Locate the cell with the specified text and output its [x, y] center coordinate. 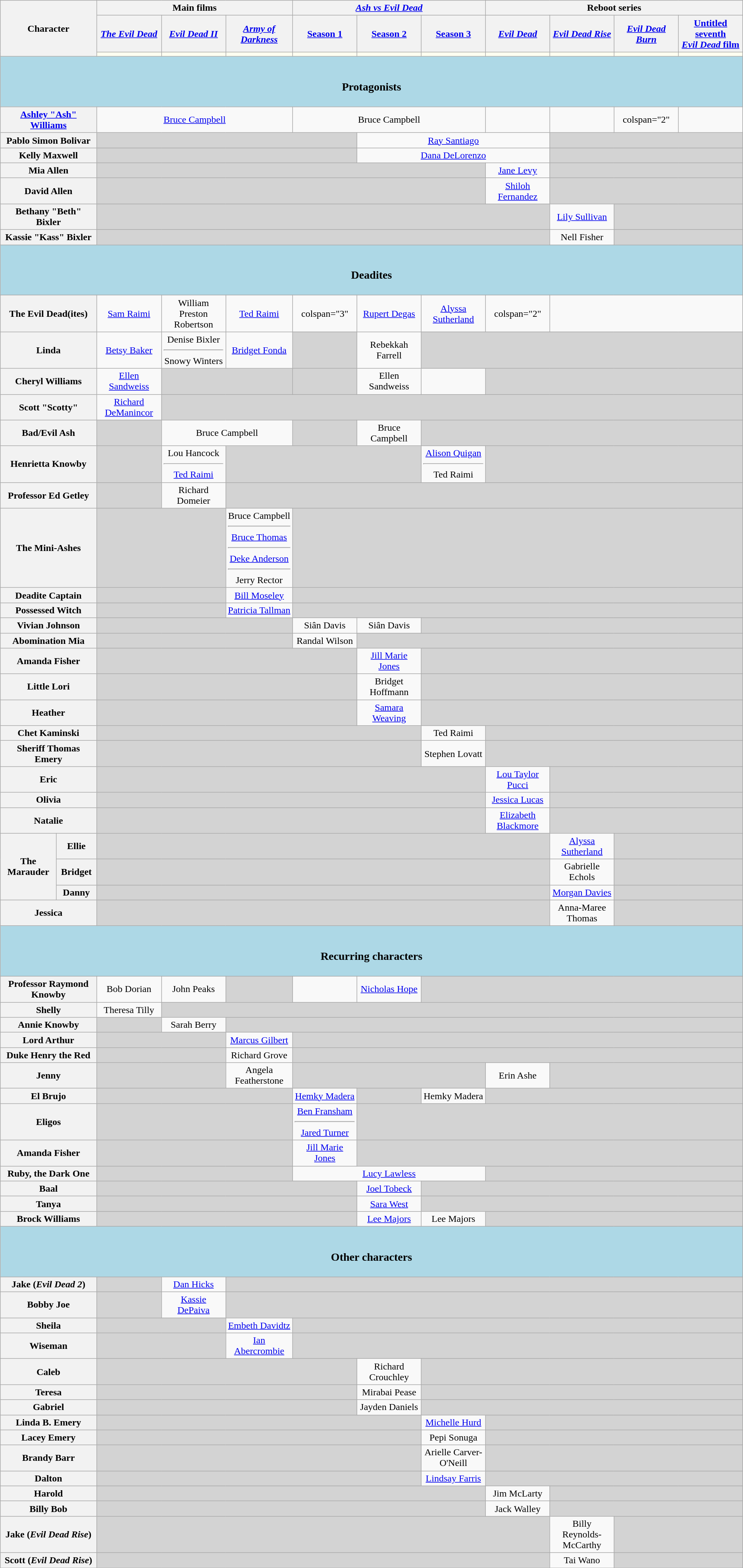
Rebekkah Farrell [389, 350]
Jake (Evil Dead Rise) [48, 1534]
Brock Williams [48, 1219]
Brandy Barr [48, 1458]
David Allen [48, 191]
Scott (Evil Dead Rise) [48, 1560]
Tai Wano [582, 1560]
Eligos [48, 1122]
Character [48, 29]
Vivian Johnson [48, 625]
Sarah Berry [194, 1025]
Lou Taylor Pucci [518, 780]
Lily Sullivan [582, 217]
Sara West [389, 1204]
Season 1 [325, 34]
Joel Tobeck [389, 1189]
Dalton [48, 1478]
Evil Dead Rise [582, 34]
Dana DeLorenzo [453, 155]
John Peaks [194, 989]
The Mini-Ashes [48, 548]
Professor Raymond Knowby [48, 989]
Erin Ashe [518, 1076]
Linda [48, 350]
Bridget Fonda [260, 350]
Deadites [371, 270]
Army of Darkness [260, 34]
Elizabeth Blackmore [518, 820]
Bill Moseley [260, 595]
Jake (Evil Dead 2) [48, 1285]
Stephen Lovatt [453, 753]
Betsy Baker [129, 350]
Jane Levy [518, 170]
Evil Dead II [194, 34]
Professor Ed Getley [48, 495]
Annie Knowby [48, 1025]
Teresa [48, 1392]
Henrietta Knowby [48, 464]
Theresa Tilly [129, 1010]
Michelle Hurd [453, 1422]
Ray Santiago [453, 140]
Possessed Witch [48, 610]
Heather [48, 713]
Untitled seventhEvil Dead film [710, 34]
Natalie [48, 820]
Jessica Lucas [518, 800]
Denise BixlerSnowy Winters [194, 350]
Lucy Lawless [389, 1173]
The Marauder [29, 867]
Nell Fisher [582, 237]
Lacey Emery [48, 1437]
Sam Raimi [129, 314]
Danny [77, 892]
Gabriel [48, 1407]
Billy Bob [48, 1508]
Harold [48, 1493]
Jayden Daniels [389, 1407]
Wiseman [48, 1346]
colspan="3" [325, 314]
Reboot series [614, 8]
Jim McLarty [518, 1493]
Lindsay Farris [453, 1478]
Little Lori [48, 687]
Embeth Davidtz [260, 1325]
Tanya [48, 1204]
Scott "Scotty" [48, 407]
Gabrielle Echols [582, 872]
Protagonists [371, 82]
Bridget Hoffmann [389, 687]
Season 3 [453, 34]
Main films [194, 8]
Randal Wilson [325, 640]
Anna-Maree Thomas [582, 913]
Jack Walley [518, 1508]
Season 2 [389, 34]
Dan Hicks [194, 1285]
Alison QuiganTed Raimi [453, 464]
Other characters [371, 1251]
The Evil Dead [129, 34]
Shiloh Fernandez [518, 191]
Duke Henry the Red [48, 1055]
Baal [48, 1189]
Cheryl Williams [48, 381]
Shelly [48, 1010]
Arielle Carver-O'Neill [453, 1458]
Sheriff Thomas Emery [48, 753]
The Evil Dead(ites) [48, 314]
El Brujo [48, 1096]
Marcus Gilbert [260, 1040]
Caleb [48, 1372]
Mia Allen [48, 170]
Deadite Captain [48, 595]
Billy Reynolds-McCarthy [582, 1534]
Bruce CampbellBruce ThomasDeke AndersonJerry Rector [260, 548]
Evil Dead Burn [646, 34]
Abomination Mia [48, 640]
Richard DeManincor [129, 407]
Richard Grove [260, 1055]
Sheila [48, 1325]
William Preston Robertson [194, 314]
Ian Abercrombie [260, 1346]
Ellie [77, 846]
Ben FranshamJared Turner [325, 1122]
Bob Dorian [129, 989]
Recurring characters [371, 951]
Olivia [48, 800]
Richard Domeier [194, 495]
Kelly Maxwell [48, 155]
Lord Arthur [48, 1040]
Ruby, the Dark One [48, 1173]
Morgan Davies [582, 892]
Jessica [48, 913]
Linda B. Emery [48, 1422]
Ash vs Evil Dead [389, 8]
Richard Crouchley [389, 1372]
Pablo Simon Bolivar [48, 140]
Mirabai Pease [389, 1392]
Bobby Joe [48, 1305]
Angela Featherstone [260, 1076]
Samara Weaving [389, 713]
Ashley "Ash" Williams [48, 120]
Bad/Evil Ash [48, 433]
Kassie DePaiva [194, 1305]
Evil Dead [518, 34]
Chet Kaminski [48, 733]
Eric [48, 780]
Lou HancockTed Raimi [194, 464]
Rupert Degas [389, 314]
Pepi Sonuga [453, 1437]
Bethany "Beth" Bixler [48, 217]
Patricia Tallman [260, 610]
Bridget [77, 872]
Kassie "Kass" Bixler [48, 237]
Nicholas Hope [389, 989]
Jenny [48, 1076]
